Identify which cell holds the provided text, then report its (x, y) central coordinate. 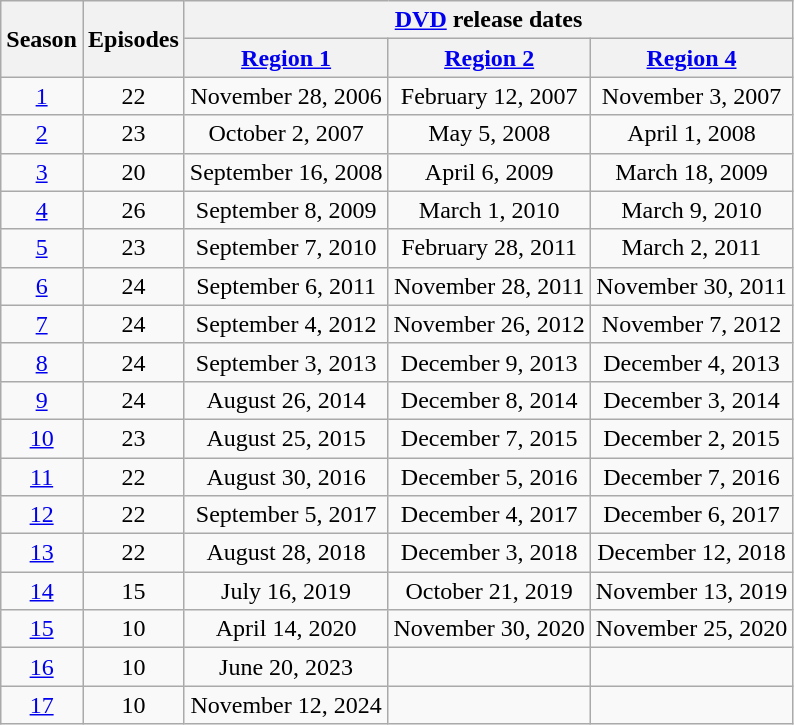
December 3, 2018 (489, 553)
February 12, 2007 (489, 96)
9 (42, 400)
December 7, 2016 (691, 477)
Region 2 (489, 58)
November 28, 2006 (286, 96)
Season (42, 39)
February 28, 2011 (489, 248)
November 13, 2019 (691, 591)
5 (42, 248)
26 (133, 210)
December 5, 2016 (489, 477)
14 (42, 591)
September 4, 2012 (286, 324)
November 25, 2020 (691, 629)
12 (42, 515)
October 2, 2007 (286, 134)
November 30, 2011 (691, 286)
December 2, 2015 (691, 438)
July 16, 2019 (286, 591)
September 6, 2011 (286, 286)
13 (42, 553)
October 21, 2019 (489, 591)
8 (42, 362)
September 7, 2010 (286, 248)
March 1, 2010 (489, 210)
Episodes (133, 39)
November 3, 2007 (691, 96)
March 18, 2009 (691, 172)
April 6, 2009 (489, 172)
September 3, 2013 (286, 362)
17 (42, 705)
June 20, 2023 (286, 667)
Region 1 (286, 58)
August 25, 2015 (286, 438)
Region 4 (691, 58)
August 26, 2014 (286, 400)
December 12, 2018 (691, 553)
November 26, 2012 (489, 324)
November 7, 2012 (691, 324)
December 9, 2013 (489, 362)
16 (42, 667)
November 28, 2011 (489, 286)
1 (42, 96)
August 28, 2018 (286, 553)
September 8, 2009 (286, 210)
August 30, 2016 (286, 477)
November 12, 2024 (286, 705)
April 14, 2020 (286, 629)
December 4, 2017 (489, 515)
April 1, 2008 (691, 134)
May 5, 2008 (489, 134)
December 6, 2017 (691, 515)
2 (42, 134)
December 3, 2014 (691, 400)
March 2, 2011 (691, 248)
11 (42, 477)
March 9, 2010 (691, 210)
6 (42, 286)
December 7, 2015 (489, 438)
September 16, 2008 (286, 172)
3 (42, 172)
4 (42, 210)
November 30, 2020 (489, 629)
DVD release dates (488, 20)
December 4, 2013 (691, 362)
7 (42, 324)
December 8, 2014 (489, 400)
20 (133, 172)
September 5, 2017 (286, 515)
